Return [X, Y] of the center of cell containing provided text 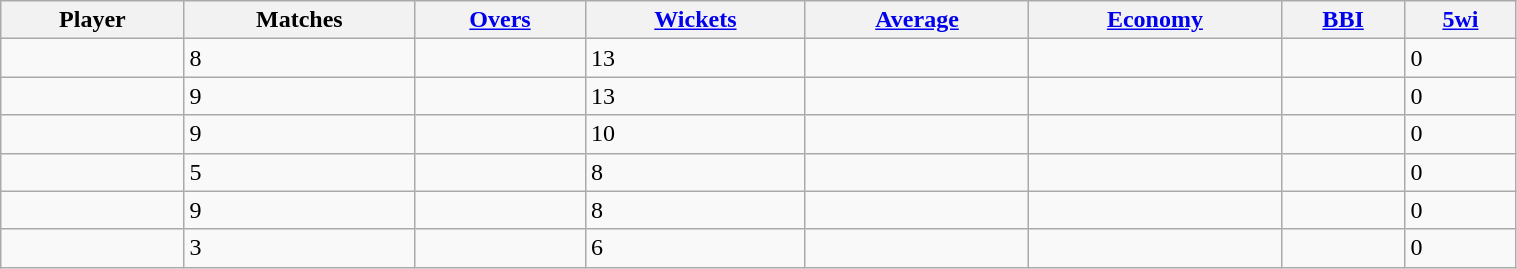
5wi [1460, 20]
Overs [500, 20]
Average [916, 20]
5 [300, 172]
10 [695, 134]
Player [92, 20]
Economy [1156, 20]
Wickets [695, 20]
3 [300, 248]
BBI [1343, 20]
6 [695, 248]
Matches [300, 20]
